For the text-containing cell, return its midpoint in (X, Y) coordinate format. 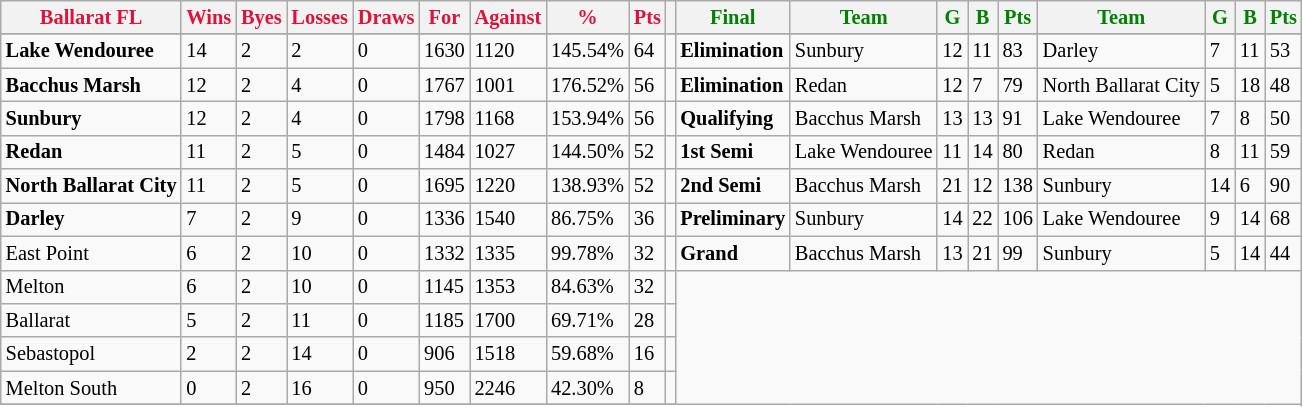
1518 (508, 354)
176.52% (588, 85)
145.54% (588, 51)
53 (1284, 51)
1168 (508, 118)
69.71% (588, 320)
84.63% (588, 287)
1798 (444, 118)
East Point (92, 253)
64 (648, 51)
138 (1018, 186)
48 (1284, 85)
Byes (261, 17)
18 (1250, 85)
950 (444, 388)
1353 (508, 287)
144.50% (588, 152)
99.78% (588, 253)
1767 (444, 85)
99 (1018, 253)
2nd Semi (732, 186)
Melton (92, 287)
% (588, 17)
1335 (508, 253)
138.93% (588, 186)
Final (732, 17)
106 (1018, 219)
Against (508, 17)
1332 (444, 253)
86.75% (588, 219)
Qualifying (732, 118)
Wins (208, 17)
1220 (508, 186)
1336 (444, 219)
83 (1018, 51)
36 (648, 219)
59 (1284, 152)
80 (1018, 152)
22 (983, 219)
Grand (732, 253)
Losses (320, 17)
44 (1284, 253)
1695 (444, 186)
59.68% (588, 354)
For (444, 17)
Ballarat (92, 320)
1001 (508, 85)
1185 (444, 320)
1700 (508, 320)
68 (1284, 219)
79 (1018, 85)
1st Semi (732, 152)
2246 (508, 388)
1145 (444, 287)
1027 (508, 152)
Sebastopol (92, 354)
1630 (444, 51)
1540 (508, 219)
28 (648, 320)
91 (1018, 118)
906 (444, 354)
1484 (444, 152)
1120 (508, 51)
90 (1284, 186)
153.94% (588, 118)
42.30% (588, 388)
Preliminary (732, 219)
Melton South (92, 388)
50 (1284, 118)
Draws (386, 17)
Ballarat FL (92, 17)
